Return the (X, Y) coordinate for the center point of the cell that contains the specified text.  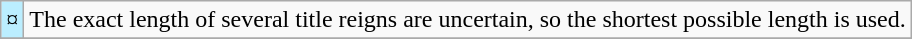
The exact length of several title reigns are uncertain, so the shortest possible length is used. (468, 20)
¤ (12, 20)
